Extract the [X, Y] coordinate from the center of the cell holding the provided text.  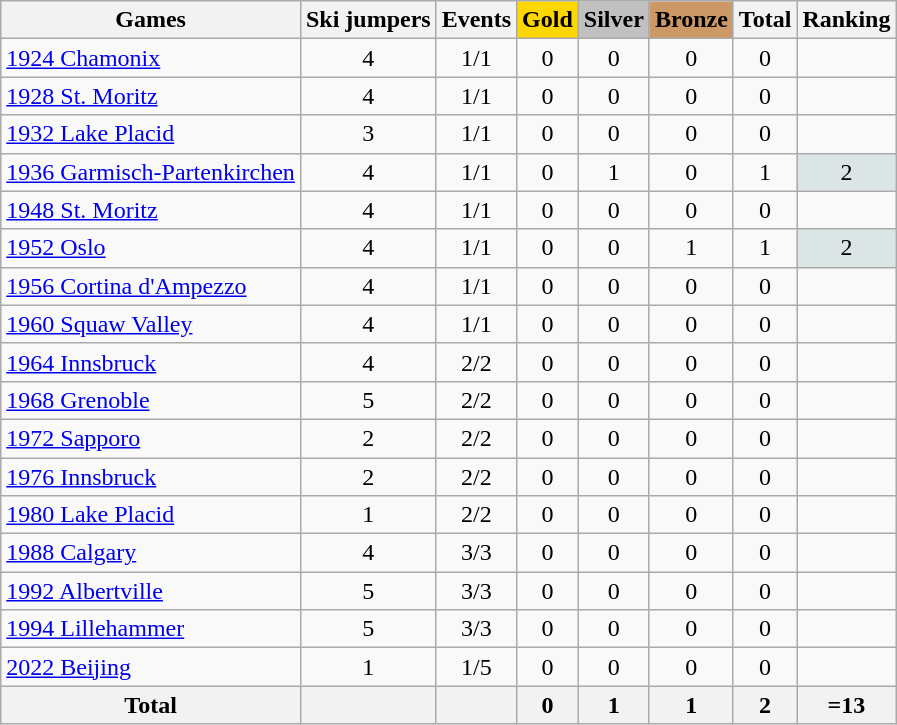
1932 Lake Placid [151, 134]
Gold [548, 20]
Bronze [691, 20]
1980 Lake Placid [151, 515]
Ranking [846, 20]
1928 St. Moritz [151, 96]
1992 Albertville [151, 591]
1968 Grenoble [151, 400]
1952 Oslo [151, 248]
1956 Cortina d'Ampezzo [151, 286]
1948 St. Moritz [151, 210]
1976 Innsbruck [151, 477]
1994 Lillehammer [151, 629]
Games [151, 20]
2022 Beijing [151, 667]
Silver [614, 20]
=13 [846, 705]
1924 Chamonix [151, 58]
3 [368, 134]
1964 Innsbruck [151, 362]
1960 Squaw Valley [151, 324]
1936 Garmisch-Partenkirchen [151, 172]
1988 Calgary [151, 553]
1/5 [476, 667]
Ski jumpers [368, 20]
Events [476, 20]
1972 Sapporo [151, 438]
